Detect which cell encompasses the target text, then output its [X, Y] center coordinate. 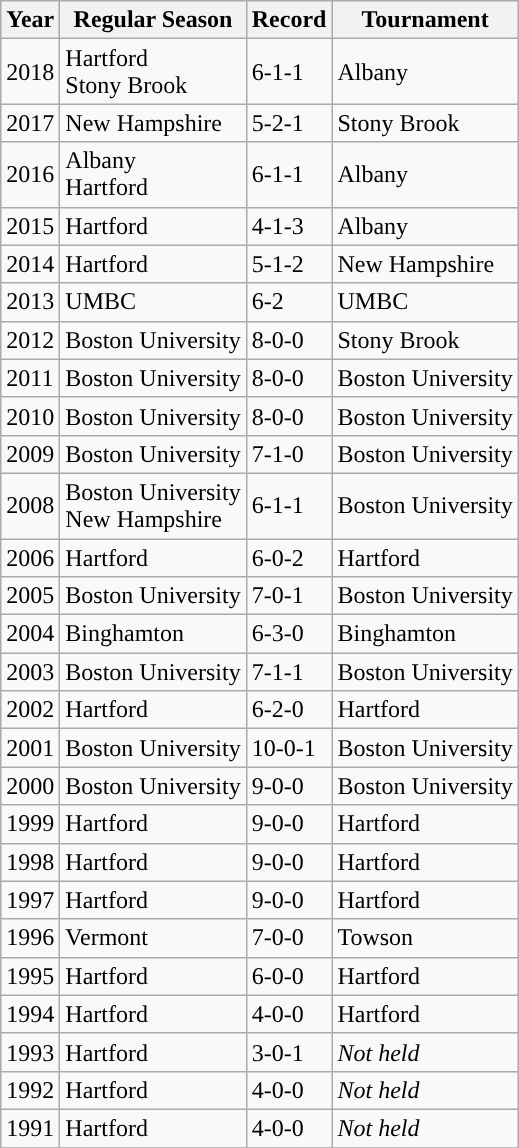
1997 [30, 900]
6-2 [289, 302]
7-0-1 [289, 596]
Year [30, 20]
2004 [30, 634]
1992 [30, 1090]
7-0-0 [289, 938]
1995 [30, 976]
7-1-0 [289, 454]
2003 [30, 672]
2006 [30, 557]
Boston UniversityNew Hampshire [153, 506]
2015 [30, 226]
2012 [30, 340]
Vermont [153, 938]
7-1-1 [289, 672]
1996 [30, 938]
10-0-1 [289, 748]
Tournament [425, 20]
2008 [30, 506]
2005 [30, 596]
4-1-3 [289, 226]
2000 [30, 786]
2018 [30, 72]
5-1-2 [289, 264]
1994 [30, 1014]
2017 [30, 123]
6-0-0 [289, 976]
6-2-0 [289, 710]
5-2-1 [289, 123]
1993 [30, 1052]
1991 [30, 1128]
6-0-2 [289, 557]
Record [289, 20]
AlbanyHartford [153, 174]
1998 [30, 862]
2010 [30, 416]
2011 [30, 378]
2014 [30, 264]
3-0-1 [289, 1052]
2013 [30, 302]
6-3-0 [289, 634]
Towson [425, 938]
2002 [30, 710]
2009 [30, 454]
Regular Season [153, 20]
2016 [30, 174]
HartfordStony Brook [153, 72]
2001 [30, 748]
1999 [30, 824]
